Provide the [x, y] coordinate of the cell's center where the given text is located.  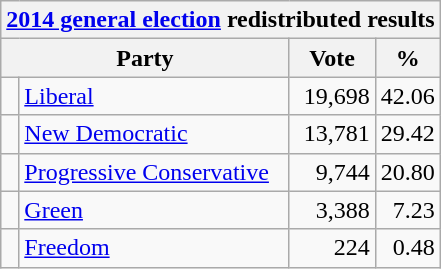
% [408, 58]
224 [332, 248]
New Democratic [154, 134]
42.06 [408, 96]
20.80 [408, 172]
Green [154, 210]
0.48 [408, 248]
19,698 [332, 96]
2014 general election redistributed results [220, 20]
Freedom [154, 248]
7.23 [408, 210]
3,388 [332, 210]
Progressive Conservative [154, 172]
29.42 [408, 134]
Liberal [154, 96]
13,781 [332, 134]
9,744 [332, 172]
Vote [332, 58]
Party [145, 58]
